Capture the cell that displays the provided text and extract its [x, y] central coordinate. 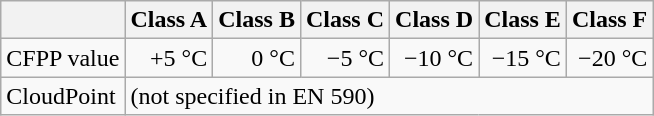
−20 °C [609, 58]
(not specified in EN 590) [389, 96]
Class E [523, 20]
0 °C [257, 58]
CFPP value [63, 58]
+5 °C [169, 58]
Class F [609, 20]
−15 °C [523, 58]
−5 °C [344, 58]
Class A [169, 20]
Class D [434, 20]
Class B [257, 20]
−10 °C [434, 58]
Class C [344, 20]
CloudPoint [63, 96]
